Find where the given text appears and provide that cell's center as (X, Y) coordinate. 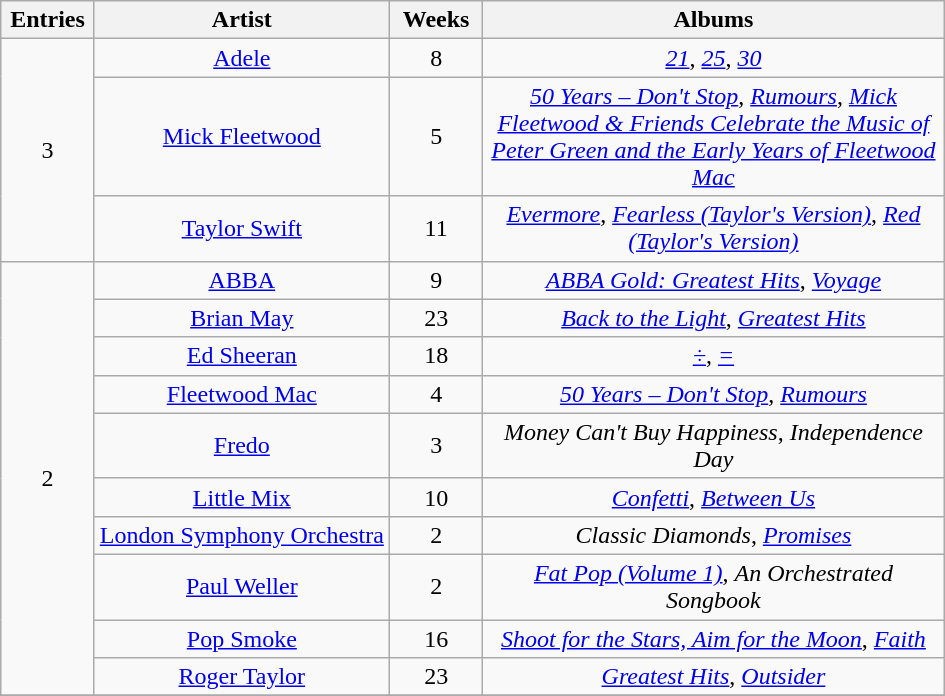
Roger Taylor (242, 677)
Fleetwood Mac (242, 394)
4 (436, 394)
London Symphony Orchestra (242, 535)
Classic Diamonds, Promises (714, 535)
Mick Fleetwood (242, 136)
ABBA (242, 280)
9 (436, 280)
ABBA Gold: Greatest Hits, Voyage (714, 280)
Taylor Swift (242, 228)
8 (436, 58)
Brian May (242, 318)
11 (436, 228)
Ed Sheeran (242, 356)
Shoot for the Stars, Aim for the Moon, Faith (714, 639)
16 (436, 639)
50 Years – Don't Stop, Rumours, Mick Fleetwood & Friends Celebrate the Music of Peter Green and the Early Years of Fleetwood Mac (714, 136)
Entries (48, 20)
18 (436, 356)
Weeks (436, 20)
Artist (242, 20)
Adele (242, 58)
Fredo (242, 446)
Evermore, Fearless (Taylor's Version), Red (Taylor's Version) (714, 228)
Greatest Hits, Outsider (714, 677)
Confetti, Between Us (714, 497)
5 (436, 136)
÷, = (714, 356)
Fat Pop (Volume 1), An Orchestrated Songbook (714, 586)
Money Can't Buy Happiness, Independence Day (714, 446)
Albums (714, 20)
Paul Weller (242, 586)
Little Mix (242, 497)
Pop Smoke (242, 639)
50 Years – Don't Stop, Rumours (714, 394)
21, 25, 30 (714, 58)
10 (436, 497)
Back to the Light, Greatest Hits (714, 318)
